Return the [X, Y] coordinate for the center point of the cell that contains the specified text.  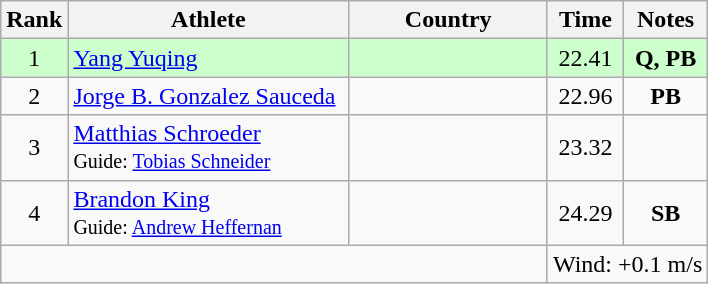
22.41 [585, 58]
4 [34, 212]
1 [34, 58]
SB [665, 212]
2 [34, 96]
22.96 [585, 96]
Brandon KingGuide: Andrew Heffernan [208, 212]
PB [665, 96]
24.29 [585, 212]
Jorge B. Gonzalez Sauceda [208, 96]
Matthias SchroederGuide: Tobias Schneider [208, 148]
3 [34, 148]
Wind: +0.1 m/s [627, 264]
23.32 [585, 148]
Time [585, 20]
Rank [34, 20]
Notes [665, 20]
Country [448, 20]
Yang Yuqing [208, 58]
Athlete [208, 20]
Q, PB [665, 58]
